Find where the given text appears and provide that cell's center as [x, y] coordinate. 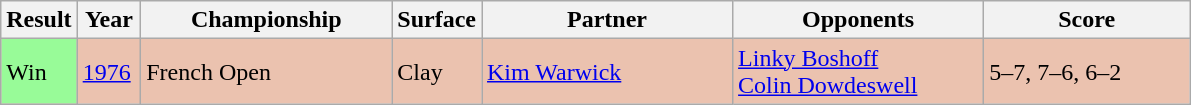
5–7, 7–6, 6–2 [1087, 72]
Surface [437, 20]
Kim Warwick [608, 72]
1976 [109, 72]
French Open [266, 72]
Opponents [858, 20]
Year [109, 20]
Linky Boshoff Colin Dowdeswell [858, 72]
Score [1087, 20]
Result [39, 20]
Clay [437, 72]
Partner [608, 20]
Win [39, 72]
Championship [266, 20]
